Provide the [X, Y] coordinate of the cell's center where the given text is located.  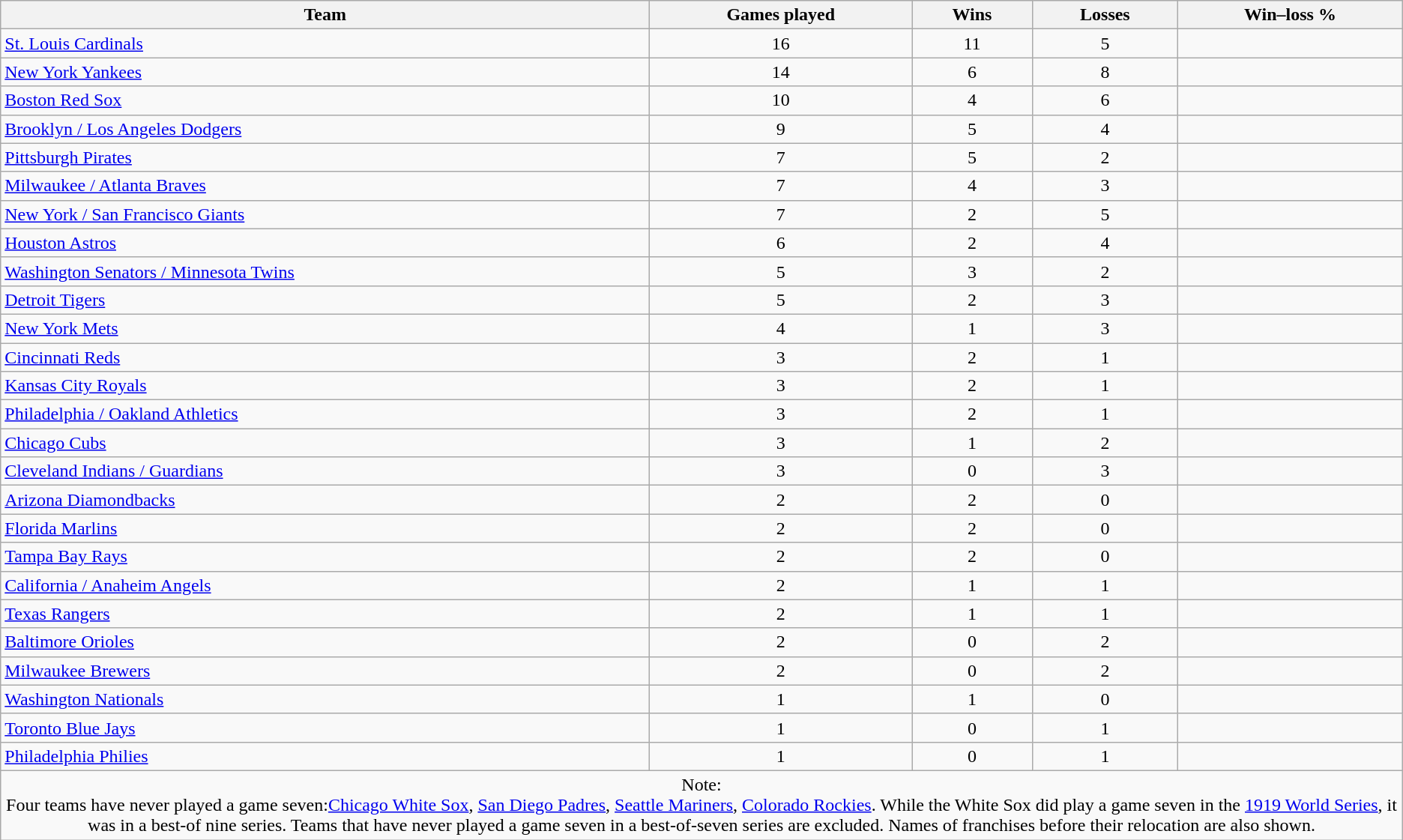
Washington Nationals [325, 699]
Milwaukee Brewers [325, 671]
Kansas City Royals [325, 386]
Philadelphia Philies [325, 756]
Boston Red Sox [325, 100]
11 [972, 43]
New York / San Francisco Giants [325, 214]
New York Mets [325, 328]
Washington Senators / Minnesota Twins [325, 271]
16 [781, 43]
Toronto Blue Jays [325, 728]
St. Louis Cardinals [325, 43]
Cincinnati Reds [325, 357]
Losses [1105, 15]
Florida Marlins [325, 528]
Philadelphia / Oakland Athletics [325, 414]
Arizona Diamondbacks [325, 500]
California / Anaheim Angels [325, 585]
Milwaukee / Atlanta Braves [325, 186]
Detroit Tigers [325, 300]
Tampa Bay Rays [325, 557]
New York Yankees [325, 72]
Chicago Cubs [325, 443]
Games played [781, 15]
Team [325, 15]
Win–loss % [1291, 15]
Baltimore Orioles [325, 642]
10 [781, 100]
Pittsburgh Pirates [325, 157]
14 [781, 72]
8 [1105, 72]
Cleveland Indians / Guardians [325, 471]
9 [781, 129]
Houston Astros [325, 243]
Texas Rangers [325, 614]
Wins [972, 15]
Brooklyn / Los Angeles Dodgers [325, 129]
